Detect which cell encompasses the target text, then output its (X, Y) center coordinate. 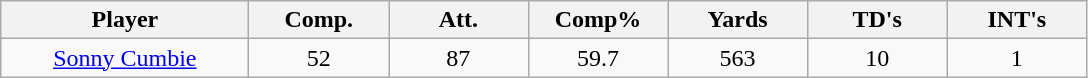
Sonny Cumbie (125, 58)
52 (319, 58)
563 (738, 58)
10 (877, 58)
INT's (1017, 20)
59.7 (598, 58)
Yards (738, 20)
Player (125, 20)
87 (459, 58)
Comp. (319, 20)
Att. (459, 20)
1 (1017, 58)
TD's (877, 20)
Comp% (598, 20)
